From the cell containing the given text, extract its center point as [x, y] coordinate. 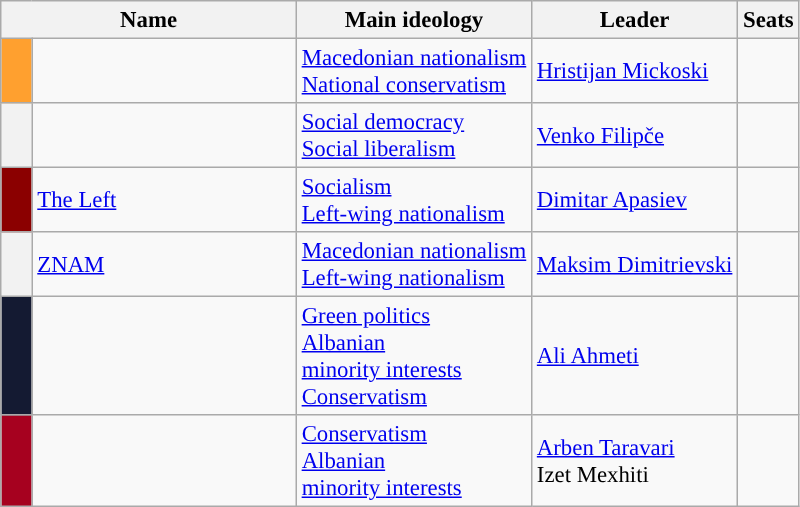
Macedonian nationalism National conservatism [414, 72]
Hristijan Mickoski [635, 72]
ZNAM [164, 264]
Main ideology [414, 20]
Social democracySocial liberalism [414, 136]
Seats [768, 20]
Name [149, 20]
SocialismLeft-wing nationalism [414, 200]
Macedonian nationalismLeft-wing nationalism [414, 264]
Green politicsAlbanianminority interestsConservatism [414, 356]
Dimitar Apasiev [635, 200]
The Left [164, 200]
Ali Ahmeti [635, 356]
Leader [635, 20]
Venko Filipče [635, 136]
Maksim Dimitrievski [635, 264]
